Return the [X, Y] coordinate for the center point of the cell that contains the specified text.  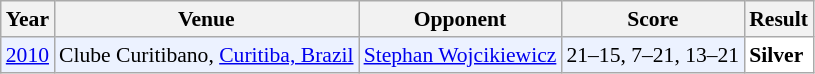
Year [28, 19]
Score [652, 19]
Silver [778, 55]
Clube Curitibano, Curitiba, Brazil [206, 55]
2010 [28, 55]
Venue [206, 19]
21–15, 7–21, 13–21 [652, 55]
Opponent [460, 19]
Stephan Wojcikiewicz [460, 55]
Result [778, 19]
